Extract the [x, y] coordinate from the center of the cell holding the provided text.  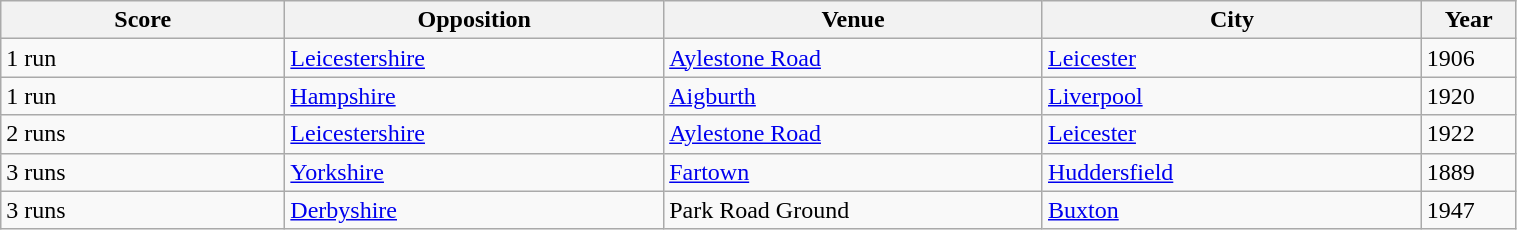
1920 [1468, 96]
City [1232, 20]
Derbyshire [474, 210]
Liverpool [1232, 96]
Huddersfield [1232, 172]
Park Road Ground [854, 210]
Fartown [854, 172]
Hampshire [474, 96]
Year [1468, 20]
2 runs [143, 134]
1922 [1468, 134]
1889 [1468, 172]
Aigburth [854, 96]
Opposition [474, 20]
Score [143, 20]
Yorkshire [474, 172]
Venue [854, 20]
Buxton [1232, 210]
1906 [1468, 58]
1947 [1468, 210]
